Provide the [x, y] coordinate of the cell's center where the given text is located.  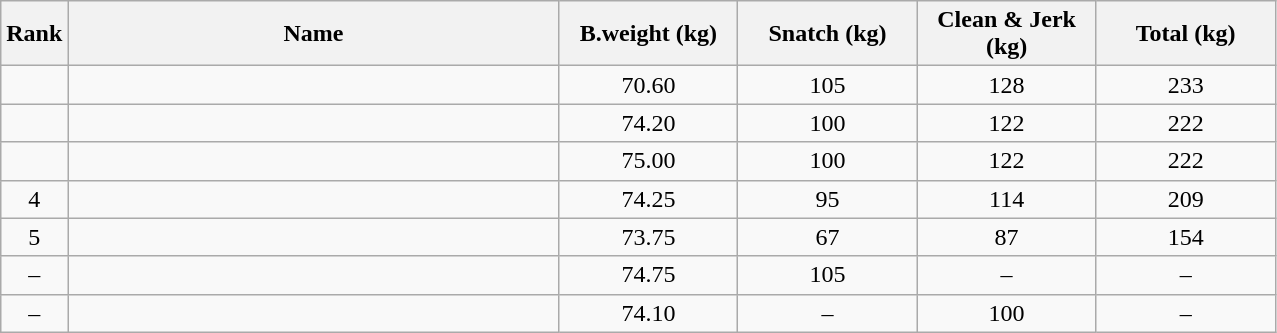
Total (kg) [1186, 34]
B.weight (kg) [648, 34]
5 [34, 237]
154 [1186, 237]
Clean & Jerk (kg) [1006, 34]
74.10 [648, 313]
87 [1006, 237]
74.75 [648, 275]
73.75 [648, 237]
95 [828, 199]
128 [1006, 85]
74.25 [648, 199]
75.00 [648, 161]
Name [314, 34]
Rank [34, 34]
67 [828, 237]
74.20 [648, 123]
114 [1006, 199]
4 [34, 199]
209 [1186, 199]
233 [1186, 85]
Snatch (kg) [828, 34]
70.60 [648, 85]
